Pinpoint the cell where the given text exists, returning its [X, Y] midpoint coordinate. 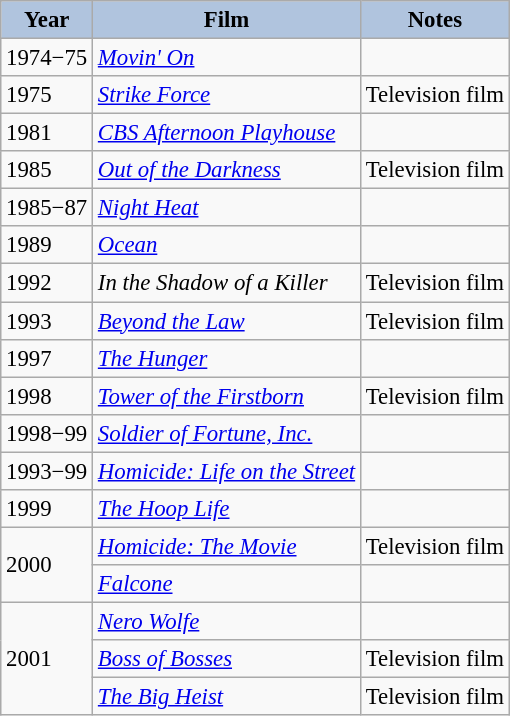
Homicide: The Movie [227, 546]
The Big Heist [227, 697]
1985−87 [47, 208]
Boss of Bosses [227, 659]
2001 [47, 658]
Nero Wolfe [227, 621]
Out of the Darkness [227, 170]
1993−99 [47, 471]
Year [47, 20]
Soldier of Fortune, Inc. [227, 433]
1993 [47, 321]
Movin' On [227, 58]
Film [227, 20]
Falcone [227, 584]
1998 [47, 396]
1997 [47, 358]
Homicide: Life on the Street [227, 471]
1981 [47, 133]
1989 [47, 245]
Beyond the Law [227, 321]
2000 [47, 564]
1992 [47, 283]
Tower of the Firstborn [227, 396]
1999 [47, 509]
1975 [47, 95]
1985 [47, 170]
The Hoop Life [227, 509]
CBS Afternoon Playhouse [227, 133]
In the Shadow of a Killer [227, 283]
Notes [434, 20]
1998−99 [47, 433]
Ocean [227, 245]
Night Heat [227, 208]
The Hunger [227, 358]
Strike Force [227, 95]
1974−75 [47, 58]
